For the text-containing cell, return its midpoint in (X, Y) coordinate format. 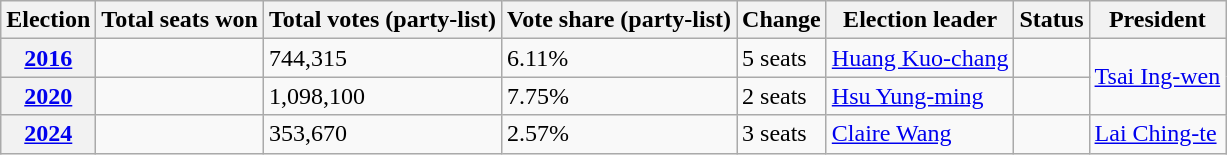
1,098,100 (382, 96)
5 seats (782, 58)
Election leader (920, 20)
7.75% (618, 96)
6.11% (618, 58)
Status (1052, 20)
Claire Wang (920, 134)
Tsai Ing-wen (1158, 77)
Change (782, 20)
2.57% (618, 134)
3 seats (782, 134)
2020 (48, 96)
744,315 (382, 58)
President (1158, 20)
Election (48, 20)
Hsu Yung-ming (920, 96)
Huang Kuo-chang (920, 58)
Lai Ching-te (1158, 134)
Total votes (party-list) (382, 20)
353,670 (382, 134)
Vote share (party-list) (618, 20)
2 seats (782, 96)
2024 (48, 134)
Total seats won (180, 20)
2016 (48, 58)
